Pinpoint the cell where the given text exists, returning its [x, y] midpoint coordinate. 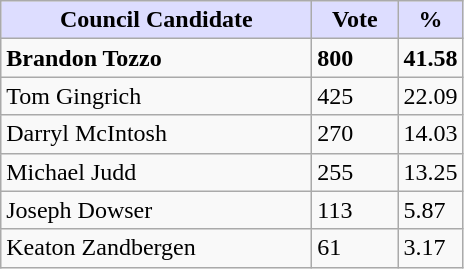
Council Candidate [156, 20]
Keaton Zandbergen [156, 248]
Joseph Dowser [156, 210]
Vote [355, 20]
255 [355, 172]
Michael Judd [156, 172]
425 [355, 96]
3.17 [430, 248]
Darryl McIntosh [156, 134]
14.03 [430, 134]
22.09 [430, 96]
113 [355, 210]
270 [355, 134]
800 [355, 58]
Brandon Tozzo [156, 58]
13.25 [430, 172]
% [430, 20]
Tom Gingrich [156, 96]
41.58 [430, 58]
5.87 [430, 210]
61 [355, 248]
